Scan for the cell matching the given text and deliver its (x, y) coordinate at center. 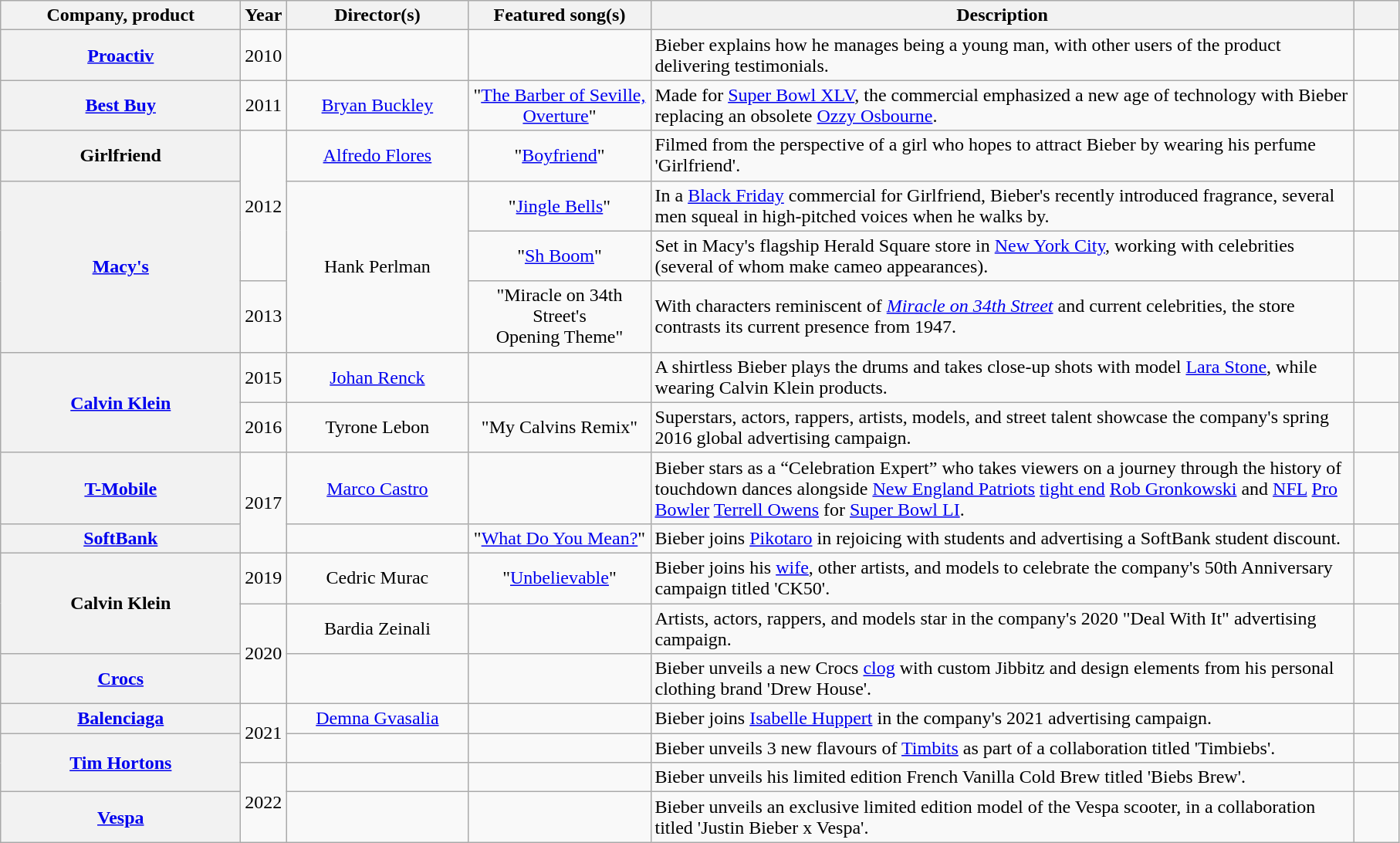
2017 (264, 503)
Bieber unveils an exclusive limited edition model of the Vespa scooter, in a collaboration titled 'Justin Bieber x Vespa'. (1002, 817)
"What Do You Mean?" (560, 538)
Bieber joins his wife, other artists, and models to celebrate the company's 50th Anniversary campaign titled 'CK50'. (1002, 577)
2012 (264, 205)
2021 (264, 733)
Superstars, actors, rappers, artists, models, and street talent showcase the company's spring 2016 global advertising campaign. (1002, 428)
2022 (264, 803)
Year (264, 15)
Hank Perlman (377, 266)
In a Black Friday commercial for Girlfriend, Bieber's recently introduced fragrance, several men squeal in high-pitched voices when he walks by. (1002, 205)
Johan Renck (377, 377)
Bieber explains how he manages being a young man, with other users of the product delivering testimonials. (1002, 56)
Director(s) (377, 15)
Bieber joins Pikotaro in rejoicing with students and advertising a SoftBank student discount. (1002, 538)
Company, product (120, 15)
Crocs (120, 679)
2015 (264, 377)
T-Mobile (120, 488)
Proactiv (120, 56)
Tyrone Lebon (377, 428)
Bieber unveils his limited edition French Vanilla Cold Brew titled 'Biebs Brew'. (1002, 777)
Alfredo Flores (377, 156)
2020 (264, 654)
"Unbelievable" (560, 577)
Artists, actors, rappers, and models star in the company's 2020 "Deal With It" advertising campaign. (1002, 628)
"Jingle Bells" (560, 205)
With characters reminiscent of Miracle on 34th Street and current celebrities, the store contrasts its current presence from 1947. (1002, 317)
Demna Gvasalia (377, 719)
Bieber unveils a new Crocs clog with custom Jibbitz and design elements from his personal clothing brand 'Drew House'. (1002, 679)
"Miracle on 34th Street'sOpening Theme" (560, 317)
2010 (264, 56)
Tim Hortons (120, 763)
Vespa (120, 817)
SoftBank (120, 538)
"Sh Boom" (560, 256)
A shirtless Bieber plays the drums and takes close-up shots with model Lara Stone, while wearing Calvin Klein products. (1002, 377)
Best Buy (120, 105)
Macy's (120, 266)
Description (1002, 15)
Cedric Murac (377, 577)
2011 (264, 105)
2019 (264, 577)
Featured song(s) (560, 15)
Made for Super Bowl XLV, the commercial emphasized a new age of technology with Bieber replacing an obsolete Ozzy Osbourne. (1002, 105)
Bardia Zeinali (377, 628)
Balenciaga (120, 719)
"The Barber of Seville, Overture" (560, 105)
2016 (264, 428)
2013 (264, 317)
Bieber unveils 3 new flavours of Timbits as part of a collaboration titled 'Timbiebs'. (1002, 748)
"Boyfriend" (560, 156)
Set in Macy's flagship Herald Square store in New York City, working with celebrities (several of whom make cameo appearances). (1002, 256)
"My Calvins Remix" (560, 428)
Marco Castro (377, 488)
Filmed from the perspective of a girl who hopes to attract Bieber by wearing his perfume 'Girlfriend'. (1002, 156)
Bieber joins Isabelle Huppert in the company's 2021 advertising campaign. (1002, 719)
Bryan Buckley (377, 105)
Girlfriend (120, 156)
